For the text-containing cell, return its midpoint in (X, Y) coordinate format. 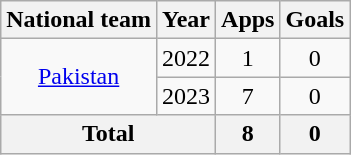
National team (79, 20)
2023 (186, 96)
7 (248, 96)
Apps (248, 20)
Total (108, 134)
Pakistan (79, 77)
Goals (315, 20)
1 (248, 58)
2022 (186, 58)
8 (248, 134)
Year (186, 20)
